Search for the cell housing the specified text and yield its (x, y) center coordinate. 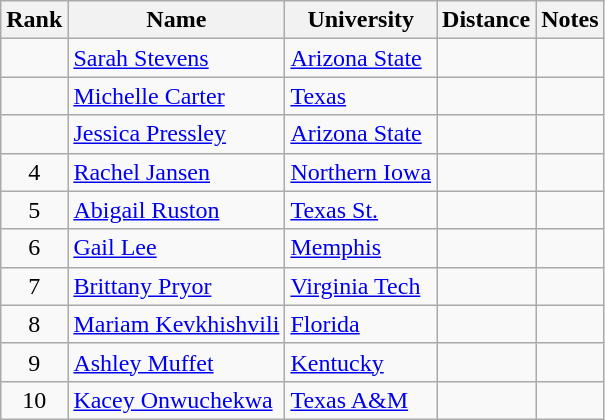
Northern Iowa (361, 172)
Ashley Muffet (176, 362)
Gail Lee (176, 248)
Rank (34, 20)
9 (34, 362)
Abigail Ruston (176, 210)
Mariam Kevkhishvili (176, 324)
Florida (361, 324)
Kacey Onwuchekwa (176, 400)
Notes (570, 20)
6 (34, 248)
Brittany Pryor (176, 286)
Michelle Carter (176, 96)
8 (34, 324)
4 (34, 172)
5 (34, 210)
Name (176, 20)
Memphis (361, 248)
Texas St. (361, 210)
10 (34, 400)
Texas (361, 96)
Sarah Stevens (176, 58)
Kentucky (361, 362)
7 (34, 286)
Jessica Pressley (176, 134)
Texas A&M (361, 400)
Rachel Jansen (176, 172)
University (361, 20)
Virginia Tech (361, 286)
Distance (486, 20)
